Search for the cell housing the specified text and yield its [x, y] center coordinate. 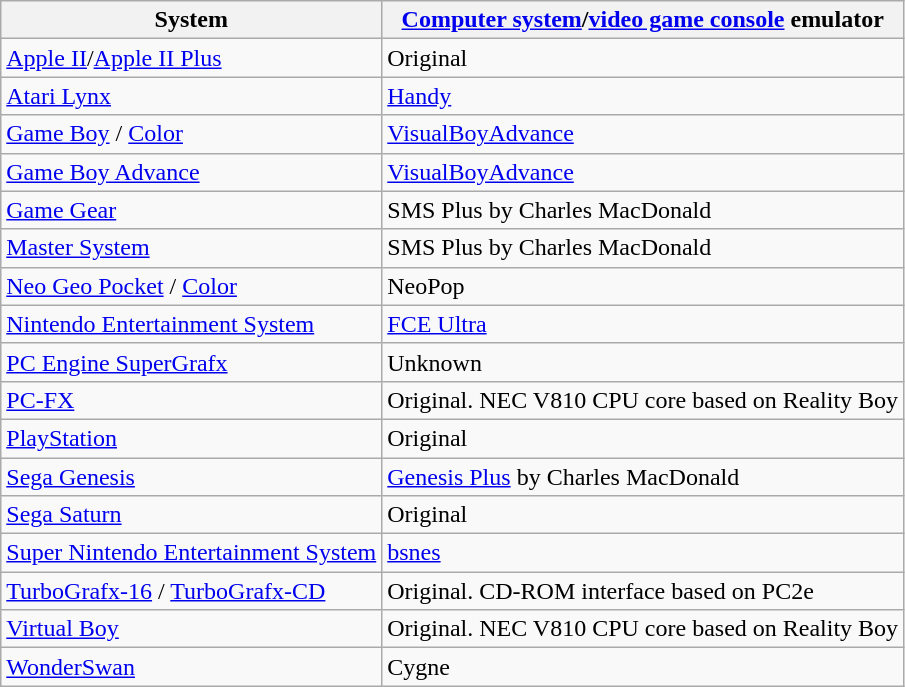
Sega Genesis [192, 477]
Unknown [643, 362]
Game Gear [192, 210]
PC-FX [192, 400]
Master System [192, 248]
bsnes [643, 553]
Handy [643, 96]
Virtual Boy [192, 629]
Atari Lynx [192, 96]
WonderSwan [192, 667]
PC Engine SuperGrafx [192, 362]
TurboGrafx-16 / TurboGrafx-CD [192, 591]
Apple II/Apple II Plus [192, 58]
Genesis Plus by Charles MacDonald [643, 477]
Nintendo Entertainment System [192, 324]
FCE Ultra [643, 324]
PlayStation [192, 438]
Computer system/video game console emulator [643, 20]
Sega Saturn [192, 515]
Original. CD-ROM interface based on PC2e [643, 591]
Neo Geo Pocket / Color [192, 286]
Game Boy Advance [192, 172]
Game Boy / Color [192, 134]
System [192, 20]
Super Nintendo Entertainment System [192, 553]
Cygne [643, 667]
NeoPop [643, 286]
